Search for the cell housing the specified text and yield its [X, Y] center coordinate. 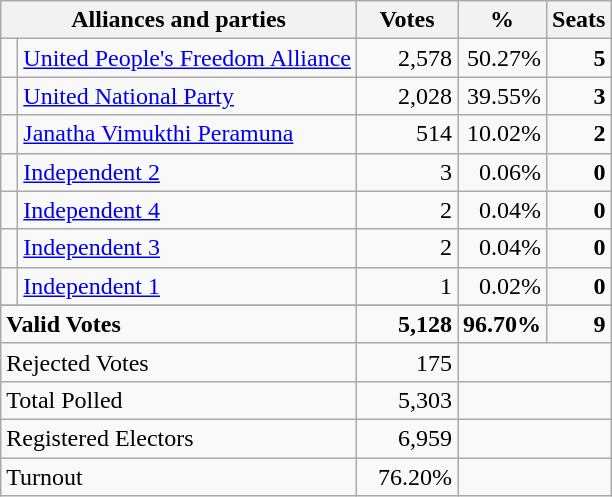
0.06% [502, 172]
1 [406, 286]
2,028 [406, 96]
Votes [406, 20]
76.20% [406, 477]
5,303 [406, 400]
175 [406, 362]
Total Polled [179, 400]
United National Party [188, 96]
5 [579, 58]
Rejected Votes [179, 362]
Alliances and parties [179, 20]
0.02% [502, 286]
Registered Electors [179, 438]
Seats [579, 20]
United People's Freedom Alliance [188, 58]
2,578 [406, 58]
Independent 1 [188, 286]
Independent 2 [188, 172]
Independent 4 [188, 210]
96.70% [502, 324]
Independent 3 [188, 248]
514 [406, 134]
9 [579, 324]
Janatha Vimukthi Peramuna [188, 134]
% [502, 20]
Valid Votes [179, 324]
5,128 [406, 324]
50.27% [502, 58]
Turnout [179, 477]
10.02% [502, 134]
6,959 [406, 438]
39.55% [502, 96]
